Search for the cell housing the specified text and yield its (X, Y) center coordinate. 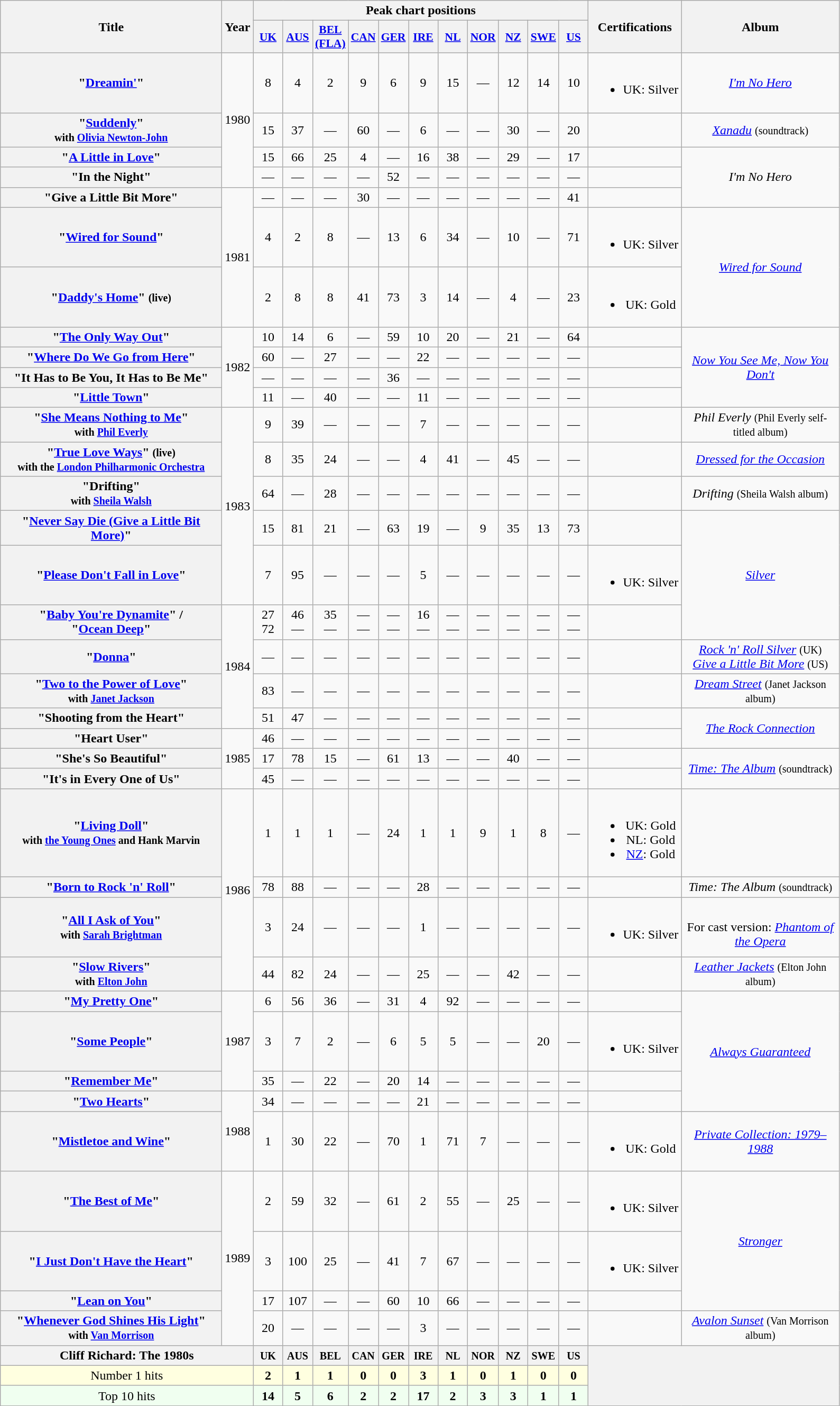
"Donna" (111, 657)
"Born to Rock 'n' Roll" (111, 887)
83 (268, 691)
Top 10 hits (127, 1395)
Always Guaranteed (760, 1051)
"Living Doll"with the Young Ones and Hank Marvin (111, 832)
"Dreamin'" (111, 82)
"Heart User" (111, 738)
Drifting (Sheila Walsh album) (760, 494)
39 (298, 425)
"Mistletoe and Wine" (111, 1141)
2772 (268, 622)
63 (393, 528)
47 (298, 718)
"She's So Beautiful" (111, 758)
16 (423, 157)
"Little Town" (111, 398)
Peak chart positions (421, 11)
Title (111, 26)
Dream Street (Janet Jackson album) (760, 691)
Phil Everly (Phil Everly self-titled album) (760, 425)
"The Only Way Out" (111, 337)
"She Means Nothing to Me"with Phil Everly (111, 425)
"It's in Every One of Us" (111, 778)
27 (330, 357)
88 (298, 887)
"I Just Don't Have the Heart" (111, 1261)
"Remember Me" (111, 1081)
"In the Night" (111, 177)
Avalon Sunset (Van Morrison album) (760, 1328)
"Slow Rivers"with Elton John (111, 974)
Rock 'n' Roll Silver (UK)Give a Little Bit More (US) (760, 657)
52 (393, 177)
1986 (238, 889)
1987 (238, 1042)
55 (453, 1201)
107 (298, 1301)
"Daddy's Home" (live) (111, 297)
19 (423, 528)
35— (330, 622)
"Whenever God Shines His Light"with Van Morrison (111, 1328)
Private Collection: 1979–1988 (760, 1141)
1989 (238, 1258)
"It Has to Be You, It Has to Be Me" (111, 377)
BEL (FLA) (330, 37)
23 (574, 297)
Year (238, 26)
"Drifting"with Sheila Walsh (111, 494)
Silver (760, 575)
For cast version: Phantom of the Opera (760, 926)
46 (268, 738)
31 (393, 1001)
42 (513, 974)
"Shooting from the Heart" (111, 718)
Leather Jackets (Elton John album) (760, 974)
81 (298, 528)
"Never Say Die (Give a Little Bit More)" (111, 528)
1988 (238, 1132)
"Two Hearts" (111, 1101)
29 (513, 157)
Now You See Me, Now You Don't (760, 367)
70 (393, 1141)
92 (453, 1001)
67 (453, 1261)
95 (298, 575)
37 (298, 130)
"Suddenly"with Olivia Newton-John (111, 130)
"Wired for Sound" (111, 237)
"Baby You're Dynamite" /"Ocean Deep" (111, 622)
Stronger (760, 1241)
12 (513, 82)
Album (760, 26)
1985 (238, 758)
UK: GoldNL: GoldNZ: Gold (635, 832)
"The Best of Me" (111, 1201)
Cliff Richard: The 1980s (127, 1355)
32 (330, 1201)
Certifications (635, 26)
100 (298, 1261)
38 (453, 157)
Number 1 hits (127, 1375)
"My Pretty One" (111, 1001)
56 (298, 1001)
"Where Do We Go from Here" (111, 357)
51 (268, 718)
1983 (238, 507)
"All I Ask of You"with Sarah Brightman (111, 926)
46— (298, 622)
Dressed for the Occasion (760, 459)
"Two to the Power of Love"with Janet Jackson (111, 691)
1984 (238, 666)
The Rock Connection (760, 728)
1982 (238, 367)
"Some People" (111, 1042)
16— (423, 622)
"Please Don't Fall in Love" (111, 575)
Xanadu (soundtrack) (760, 130)
"Give a Little Bit More" (111, 197)
44 (268, 974)
"A Little in Love" (111, 157)
1980 (238, 120)
BEL (330, 1355)
82 (298, 974)
Wired for Sound (760, 267)
"Lean on You" (111, 1301)
1981 (238, 257)
"True Love Ways" (live)with the London Philharmonic Orchestra (111, 459)
